For the text-containing cell, return its midpoint in [x, y] coordinate format. 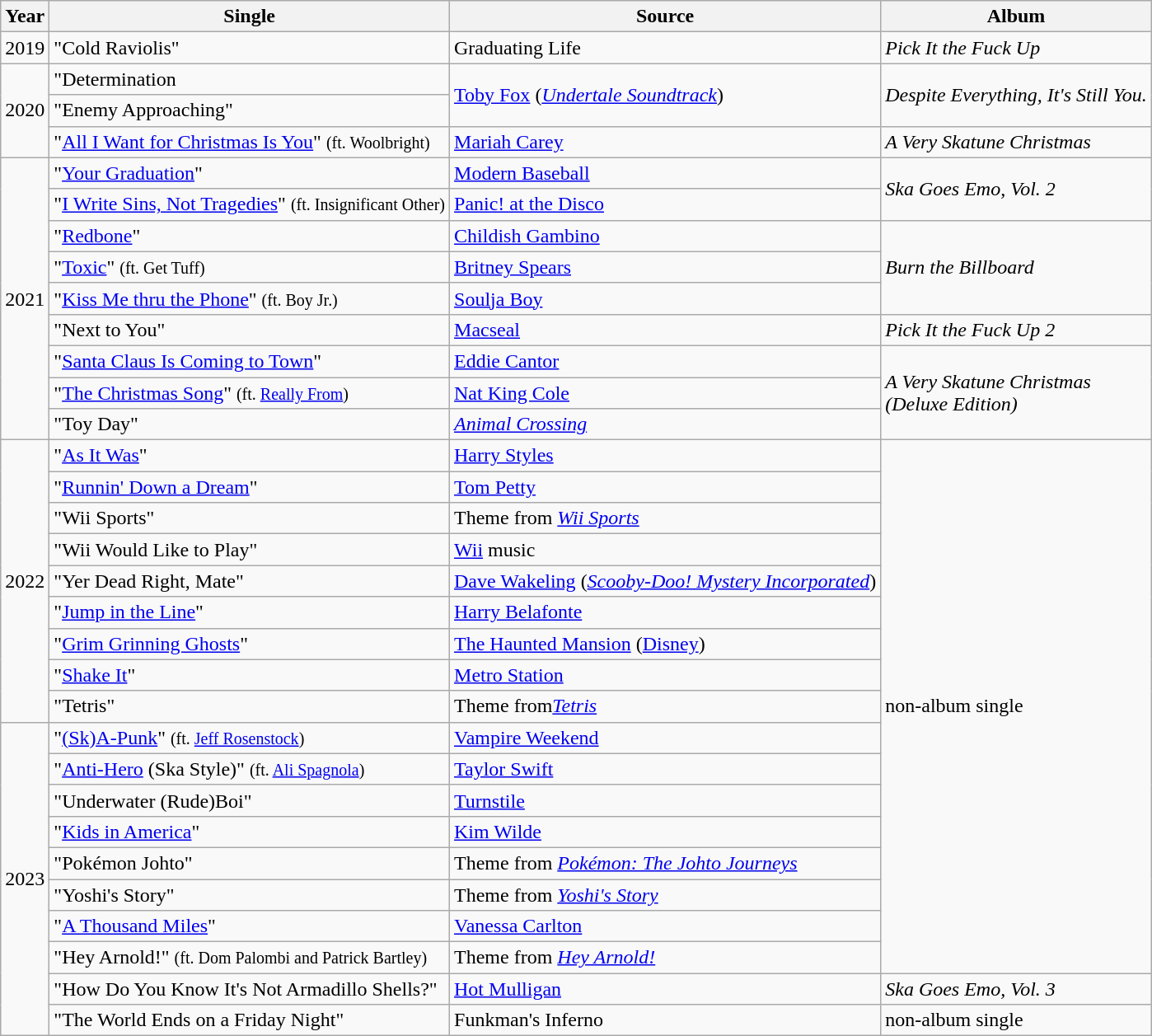
"As It Was" [250, 456]
"Enemy Approaching" [250, 110]
Mariah Carey [666, 142]
"I Write Sins, Not Tragedies" (ft. Insignificant Other) [250, 204]
Despite Everything, It's Still You. [1017, 95]
"Jump in the Line" [250, 612]
Vampire Weekend [666, 738]
Theme from Yoshi's Story [666, 894]
2023 [25, 879]
Hot Mulligan [666, 989]
"Toxic" (ft. Get Tuff) [250, 267]
Britney Spears [666, 267]
"Santa Claus Is Coming to Town" [250, 361]
"Determination [250, 79]
2022 [25, 582]
"How Do You Know It's Not Armadillo Shells?" [250, 989]
"Your Graduation" [250, 173]
"Cold Raviolis" [250, 48]
Theme from Wii Sports [666, 518]
"All I Want for Christmas Is You" (ft. Woolbright) [250, 142]
Harry Styles [666, 456]
Dave Wakeling (Scooby-Doo! Mystery Incorporated) [666, 581]
Ska Goes Emo, Vol. 2 [1017, 189]
"The Christmas Song" (ft. Really From) [250, 393]
2019 [25, 48]
Album [1017, 16]
Metro Station [666, 675]
Single [250, 16]
"The World Ends on a Friday Night" [250, 1020]
"Kids in America" [250, 832]
Toby Fox (Undertale Soundtrack) [666, 95]
Kim Wilde [666, 832]
"Anti-Hero (Ska Style)" (ft. Ali Spagnola) [250, 769]
Wii music [666, 550]
Macseal [666, 330]
The Haunted Mansion (Disney) [666, 644]
"Yer Dead Right, Mate" [250, 581]
Turnstile [666, 800]
"A Thousand Miles" [250, 926]
Year [25, 16]
Soulja Boy [666, 298]
A Very Skatune Christmas(Deluxe Edition) [1017, 392]
Vanessa Carlton [666, 926]
Pick It the Fuck Up 2 [1017, 330]
"Toy Day" [250, 424]
Nat King Cole [666, 393]
"Wii Sports" [250, 518]
Modern Baseball [666, 173]
Taylor Swift [666, 769]
Graduating Life [666, 48]
"Underwater (Rude)Boi" [250, 800]
Pick It the Fuck Up [1017, 48]
Animal Crossing [666, 424]
Theme from Pokémon: The Johto Journeys [666, 863]
2020 [25, 110]
Ska Goes Emo, Vol. 3 [1017, 989]
Theme fromTetris [666, 706]
Panic! at the Disco [666, 204]
"Pokémon Johto" [250, 863]
A Very Skatune Christmas [1017, 142]
Theme from Hey Arnold! [666, 958]
"Kiss Me thru the Phone" (ft. Boy Jr.) [250, 298]
Burn the Billboard [1017, 267]
Funkman's Inferno [666, 1020]
"Redbone" [250, 236]
"Tetris" [250, 706]
"Shake It" [250, 675]
"(Sk)A-Punk" (ft. Jeff Rosenstock) [250, 738]
Tom Petty [666, 487]
"Grim Grinning Ghosts" [250, 644]
"Hey Arnold!" (ft. Dom Palombi and Patrick Bartley) [250, 958]
"Yoshi's Story" [250, 894]
"Runnin' Down a Dream" [250, 487]
"Next to You" [250, 330]
Harry Belafonte [666, 612]
Eddie Cantor [666, 361]
"Wii Would Like to Play" [250, 550]
Childish Gambino [666, 236]
Source [666, 16]
2021 [25, 298]
